Pinpoint the cell where the given text exists, returning its (X, Y) midpoint coordinate. 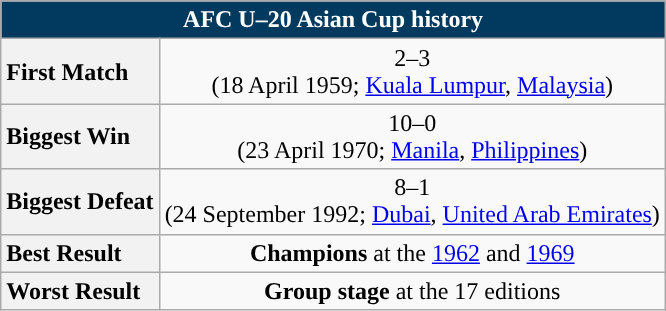
2–3 (18 April 1959; Kuala Lumpur, Malaysia) (412, 72)
Group stage at the 17 editions (412, 291)
Biggest Win (80, 136)
8–1 (24 September 1992; Dubai, United Arab Emirates) (412, 202)
Champions at the 1962 and 1969 (412, 253)
Best Result (80, 253)
Worst Result (80, 291)
AFC U–20 Asian Cup history (334, 20)
First Match (80, 72)
10–0 (23 April 1970; Manila, Philippines) (412, 136)
Biggest Defeat (80, 202)
